Search for the cell housing the specified text and yield its (X, Y) center coordinate. 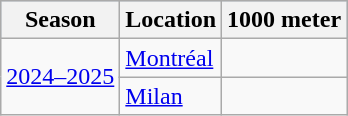
Location (171, 20)
Montréal (171, 58)
1000 meter (284, 20)
Season (60, 20)
Milan (171, 96)
2024–2025 (60, 77)
